Find where the given text appears and provide that cell's center as (x, y) coordinate. 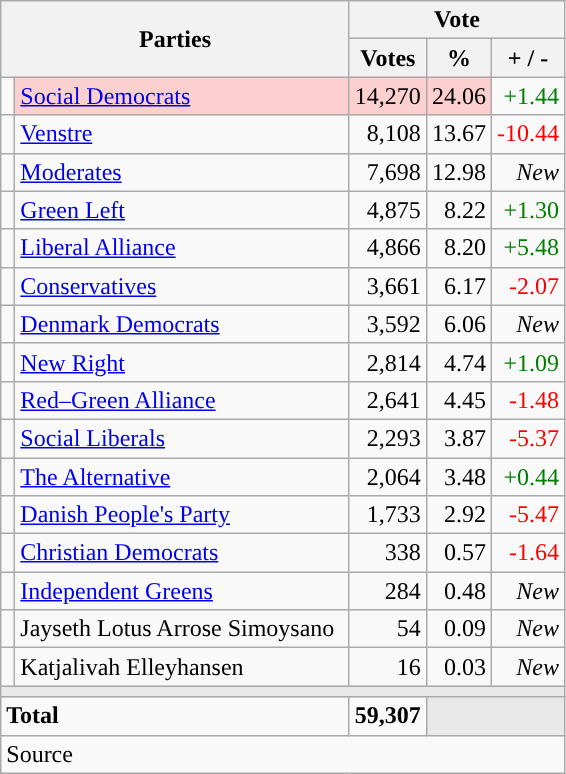
+5.48 (528, 248)
13.67 (458, 134)
Parties (176, 39)
-2.07 (528, 286)
59,307 (388, 716)
0.57 (458, 553)
4.74 (458, 362)
4.45 (458, 400)
Christian Democrats (182, 553)
0.03 (458, 667)
4,875 (388, 210)
2,814 (388, 362)
2,293 (388, 438)
8,108 (388, 134)
0.48 (458, 591)
284 (388, 591)
Liberal Alliance (182, 248)
2,064 (388, 477)
Katjalivah Elleyhansen (182, 667)
3,661 (388, 286)
-5.37 (528, 438)
Conservatives (182, 286)
Moderates (182, 172)
-10.44 (528, 134)
54 (388, 629)
12.98 (458, 172)
8.20 (458, 248)
3.87 (458, 438)
+1.09 (528, 362)
Denmark Democrats (182, 324)
+1.44 (528, 96)
Jayseth Lotus Arrose Simoysano (182, 629)
Venstre (182, 134)
Red–Green Alliance (182, 400)
Social Liberals (182, 438)
3.48 (458, 477)
-1.48 (528, 400)
Social Democrats (182, 96)
% (458, 58)
0.09 (458, 629)
6.06 (458, 324)
Total (176, 716)
24.06 (458, 96)
Independent Greens (182, 591)
6.17 (458, 286)
2,641 (388, 400)
+ / - (528, 58)
3,592 (388, 324)
8.22 (458, 210)
+0.44 (528, 477)
+1.30 (528, 210)
-5.47 (528, 515)
Green Left (182, 210)
Source (283, 754)
-1.64 (528, 553)
New Right (182, 362)
7,698 (388, 172)
Vote (456, 20)
Danish People's Party (182, 515)
338 (388, 553)
14,270 (388, 96)
16 (388, 667)
2.92 (458, 515)
Votes (388, 58)
1,733 (388, 515)
The Alternative (182, 477)
4,866 (388, 248)
